For the text-containing cell, return its midpoint in (X, Y) coordinate format. 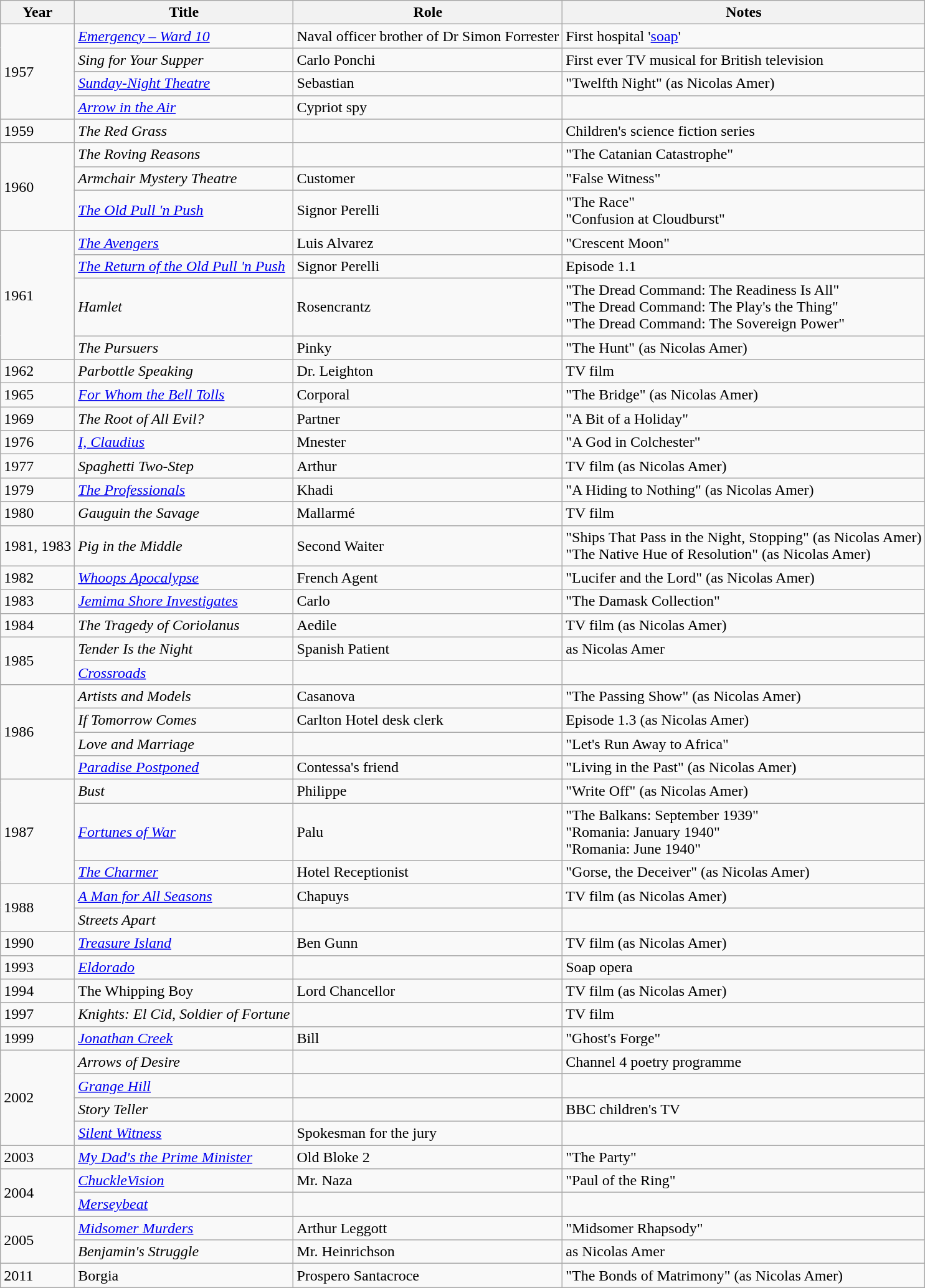
Sing for Your Supper (184, 60)
1957 (37, 72)
"The Hunt" (as Nicolas Amer) (744, 347)
Arthur (428, 466)
Dr. Leighton (428, 371)
Luis Alvarez (428, 242)
Episode 1.3 (as Nicolas Amer) (744, 720)
Armchair Mystery Theatre (184, 178)
1982 (37, 578)
Streets Apart (184, 920)
"Let's Run Away to Africa" (744, 743)
Mnester (428, 442)
1987 (37, 832)
2002 (37, 1097)
Ben Gunn (428, 943)
French Agent (428, 578)
Cypriot spy (428, 107)
Story Teller (184, 1109)
Eldorado (184, 967)
"The Damask Collection" (744, 601)
Knights: El Cid, Soldier of Fortune (184, 1014)
ChuckleVision (184, 1181)
The Professionals (184, 490)
For Whom the Bell Tolls (184, 395)
The Red Grass (184, 131)
Bust (184, 791)
"A God in Colchester" (744, 442)
"A Hiding to Nothing" (as Nicolas Amer) (744, 490)
Naval officer brother of Dr Simon Forrester (428, 36)
"The Balkans: September 1939""Romania: January 1940""Romania: June 1940" (744, 832)
1977 (37, 466)
Chapuys (428, 896)
1969 (37, 419)
Prospero Santacroce (428, 1276)
Khadi (428, 490)
"Twelfth Night" (as Nicolas Amer) (744, 83)
The Avengers (184, 242)
Palu (428, 832)
2003 (37, 1157)
Love and Marriage (184, 743)
Midsomer Murders (184, 1228)
Partner (428, 419)
Year (37, 12)
Lord Chancellor (428, 991)
The Tragedy of Coriolanus (184, 625)
Carlo (428, 601)
1993 (37, 967)
"The Party" (744, 1157)
Spaghetti Two-Step (184, 466)
1990 (37, 943)
Spokesman for the jury (428, 1133)
1983 (37, 601)
"The Bridge" (as Nicolas Amer) (744, 395)
1980 (37, 513)
"The Race""Confusion at Cloudburst" (744, 211)
Second Waiter (428, 546)
Paradise Postponed (184, 768)
Crossroads (184, 672)
1986 (37, 732)
"The Catanian Catastrophe" (744, 155)
Emergency – Ward 10 (184, 36)
Channel 4 poetry programme (744, 1062)
Borgia (184, 1276)
"The Dread Command: The Readiness Is All""The Dread Command: The Play's the Thing""The Dread Command: The Sovereign Power" (744, 307)
1988 (37, 908)
Jemima Shore Investigates (184, 601)
2011 (37, 1276)
Grange Hill (184, 1085)
"Crescent Moon" (744, 242)
The Root of All Evil? (184, 419)
The Pursuers (184, 347)
Contessa's friend (428, 768)
Hotel Receptionist (428, 872)
Parbottle Speaking (184, 371)
1962 (37, 371)
Aedile (428, 625)
Spanish Patient (428, 649)
"Living in the Past" (as Nicolas Amer) (744, 768)
1985 (37, 661)
I, Claudius (184, 442)
Arrows of Desire (184, 1062)
"Lucifer and the Lord" (as Nicolas Amer) (744, 578)
A Man for All Seasons (184, 896)
Pinky (428, 347)
1965 (37, 395)
Title (184, 12)
1960 (37, 187)
Silent Witness (184, 1133)
The Return of the Old Pull 'n Push (184, 266)
First ever TV musical for British television (744, 60)
Whoops Apocalypse (184, 578)
Soap opera (744, 967)
1997 (37, 1014)
"The Passing Show" (as Nicolas Amer) (744, 696)
Treasure Island (184, 943)
Arrow in the Air (184, 107)
BBC children's TV (744, 1109)
"Paul of the Ring" (744, 1181)
Role (428, 12)
My Dad's the Prime Minister (184, 1157)
1994 (37, 991)
1976 (37, 442)
Artists and Models (184, 696)
The Charmer (184, 872)
"Ghost's Forge" (744, 1038)
Gauguin the Savage (184, 513)
Hamlet (184, 307)
Casanova (428, 696)
"False Witness" (744, 178)
Bill (428, 1038)
Arthur Leggott (428, 1228)
Mr. Naza (428, 1181)
1979 (37, 490)
The Whipping Boy (184, 991)
Jonathan Creek (184, 1038)
Carlo Ponchi (428, 60)
Children's science fiction series (744, 131)
Rosencrantz (428, 307)
Fortunes of War (184, 832)
Pig in the Middle (184, 546)
1984 (37, 625)
First hospital 'soap' (744, 36)
Episode 1.1 (744, 266)
Sunday-Night Theatre (184, 83)
Customer (428, 178)
The Roving Reasons (184, 155)
Mallarmé (428, 513)
"Midsomer Rhapsody" (744, 1228)
Old Bloke 2 (428, 1157)
Philippe (428, 791)
Merseybeat (184, 1205)
Notes (744, 12)
"Ships That Pass in the Night, Stopping" (as Nicolas Amer)"The Native Hue of Resolution" (as Nicolas Amer) (744, 546)
"The Bonds of Matrimony" (as Nicolas Amer) (744, 1276)
"Write Off" (as Nicolas Amer) (744, 791)
"Gorse, the Deceiver" (as Nicolas Amer) (744, 872)
Carlton Hotel desk clerk (428, 720)
Mr. Heinrichson (428, 1252)
If Tomorrow Comes (184, 720)
Tender Is the Night (184, 649)
Corporal (428, 395)
2005 (37, 1240)
1981, 1983 (37, 546)
"A Bit of a Holiday" (744, 419)
2004 (37, 1193)
The Old Pull 'n Push (184, 211)
1959 (37, 131)
Benjamin's Struggle (184, 1252)
Sebastian (428, 83)
1999 (37, 1038)
1961 (37, 295)
